Provide the [X, Y] coordinate of the cell's center where the given text is located.  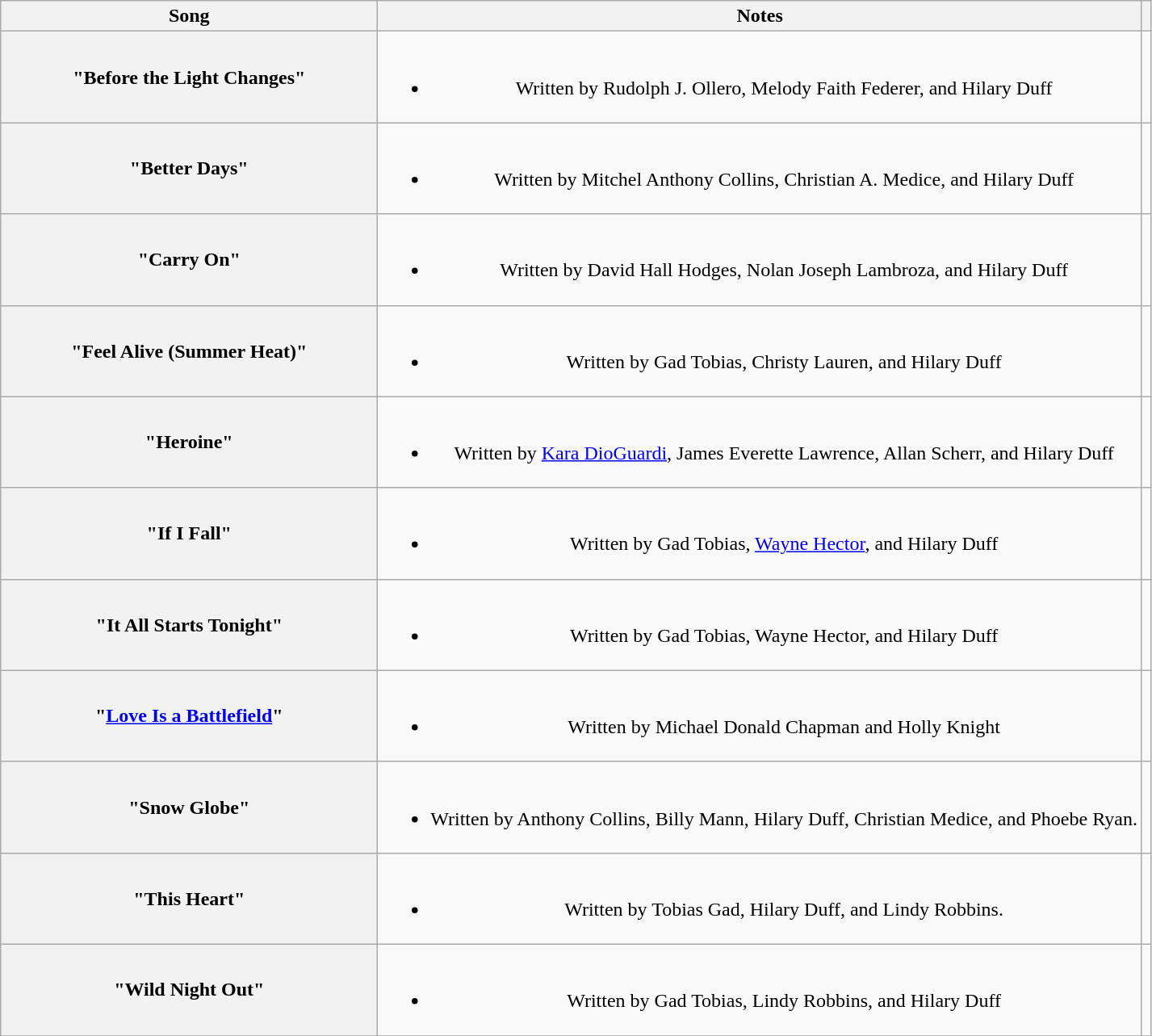
"Feel Alive (Summer Heat)" [189, 350]
Written by Mitchel Anthony Collins, Christian A. Medice, and Hilary Duff [760, 168]
Notes [760, 16]
Written by Gad Tobias, Christy Lauren, and Hilary Duff [760, 350]
"Before the Light Changes" [189, 78]
Written by Anthony Collins, Billy Mann, Hilary Duff, Christian Medice, and Phoebe Ryan. [760, 807]
"This Heart" [189, 898]
"Wild Night Out" [189, 990]
Written by Kara DioGuardi, James Everette Lawrence, Allan Scherr, and Hilary Duff [760, 443]
Written by Michael Donald Chapman and Holly Knight [760, 715]
"Snow Globe" [189, 807]
"Carry On" [189, 260]
"If I Fall" [189, 533]
"It All Starts Tonight" [189, 625]
Written by Tobias Gad, Hilary Duff, and Lindy Robbins. [760, 898]
"Better Days" [189, 168]
Written by Gad Tobias, Lindy Robbins, and Hilary Duff [760, 990]
"Love Is a Battlefield" [189, 715]
"Heroine" [189, 443]
Song [189, 16]
Written by Rudolph J. Ollero, Melody Faith Federer, and Hilary Duff [760, 78]
Written by David Hall Hodges, Nolan Joseph Lambroza, and Hilary Duff [760, 260]
